Return (X, Y) of the center of cell containing provided text 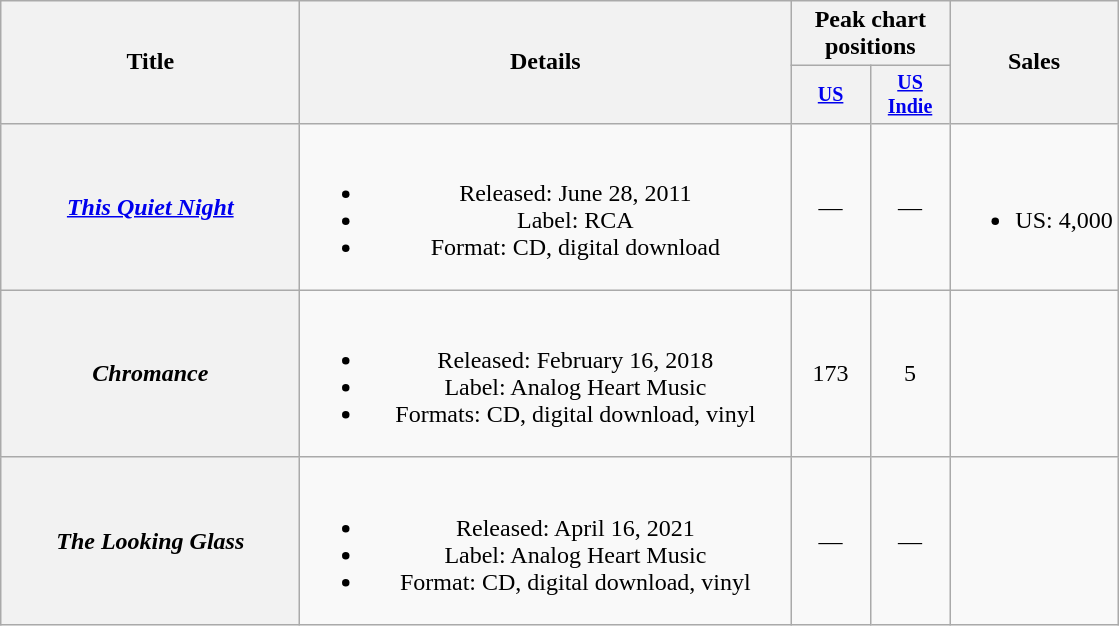
Details (546, 62)
Peak chart positions (870, 34)
US: 4,000 (1034, 206)
The Looking Glass (150, 540)
US (830, 94)
US Indie (910, 94)
Chromance (150, 374)
Released: June 28, 2011Label: RCAFormat: CD, digital download (546, 206)
173 (830, 374)
5 (910, 374)
This Quiet Night (150, 206)
Released: April 16, 2021Label: Analog Heart MusicFormat: CD, digital download, vinyl (546, 540)
Released: February 16, 2018Label: Analog Heart MusicFormats: CD, digital download, vinyl (546, 374)
Title (150, 62)
Sales (1034, 62)
